Pinpoint the cell where the given text exists, returning its [X, Y] midpoint coordinate. 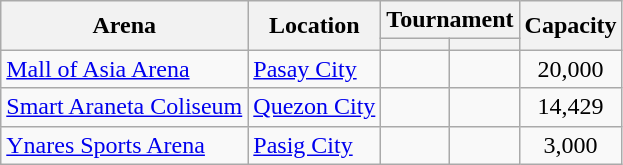
Ynares Sports Arena [124, 145]
Quezon City [314, 107]
3,000 [570, 145]
Pasig City [314, 145]
Mall of Asia Arena [124, 69]
14,429 [570, 107]
Smart Araneta Coliseum [124, 107]
Tournament [450, 20]
Arena [124, 26]
Pasay City [314, 69]
Capacity [570, 26]
Location [314, 26]
20,000 [570, 69]
